Find where the given text appears and provide that cell's center as [X, Y] coordinate. 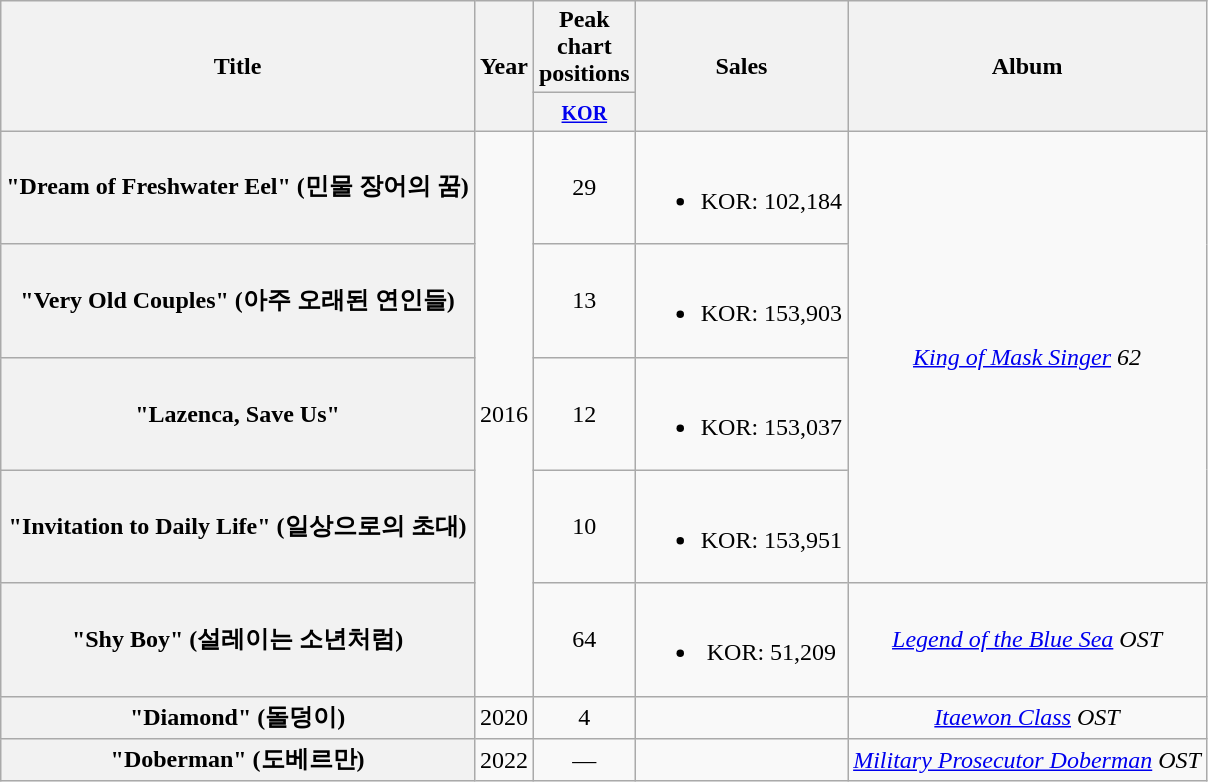
13 [584, 300]
2016 [504, 414]
KOR [584, 112]
"Diamond" (돌덩이) [238, 718]
10 [584, 526]
Military Prosecutor Doberman OST [1028, 760]
Year [504, 66]
"Very Old Couples" (아주 오래된 연인들) [238, 300]
12 [584, 414]
"Lazenca, Save Us" [238, 414]
29 [584, 188]
KOR: 153,951 [741, 526]
"Shy Boy" (설레이는 소년처럼) [238, 640]
"Invitation to Daily Life" (일상으로의 초대) [238, 526]
KOR: 153,903 [741, 300]
Itaewon Class OST [1028, 718]
King of Mask Singer 62 [1028, 357]
Legend of the Blue Sea OST [1028, 640]
64 [584, 640]
KOR: 153,037 [741, 414]
— [584, 760]
"Dream of Freshwater Eel" (민물 장어의 꿈) [238, 188]
"Doberman" (도베르만) [238, 760]
Peak chart positions [584, 47]
KOR: 51,209 [741, 640]
Title [238, 66]
4 [584, 718]
Album [1028, 66]
2020 [504, 718]
Sales [741, 66]
2022 [504, 760]
KOR: 102,184 [741, 188]
